Output the [x, y] coordinate of the center of the cell containing the given text.  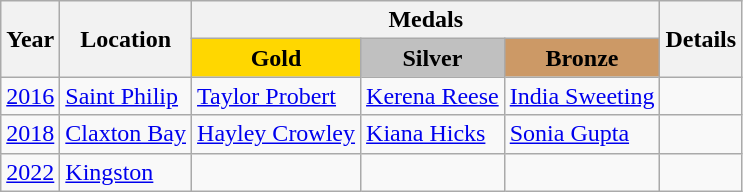
2022 [30, 172]
Kerena Reese [433, 96]
India Sweeting [582, 96]
Saint Philip [126, 96]
Sonia Gupta [582, 134]
Silver [433, 58]
Kiana Hicks [433, 134]
Claxton Bay [126, 134]
Location [126, 39]
2016 [30, 96]
Year [30, 39]
Details [701, 39]
Bronze [582, 58]
2018 [30, 134]
Gold [276, 58]
Medals [426, 20]
Taylor Probert [276, 96]
Kingston [126, 172]
Hayley Crowley [276, 134]
